Output the [x, y] coordinate of the center of the cell containing the given text.  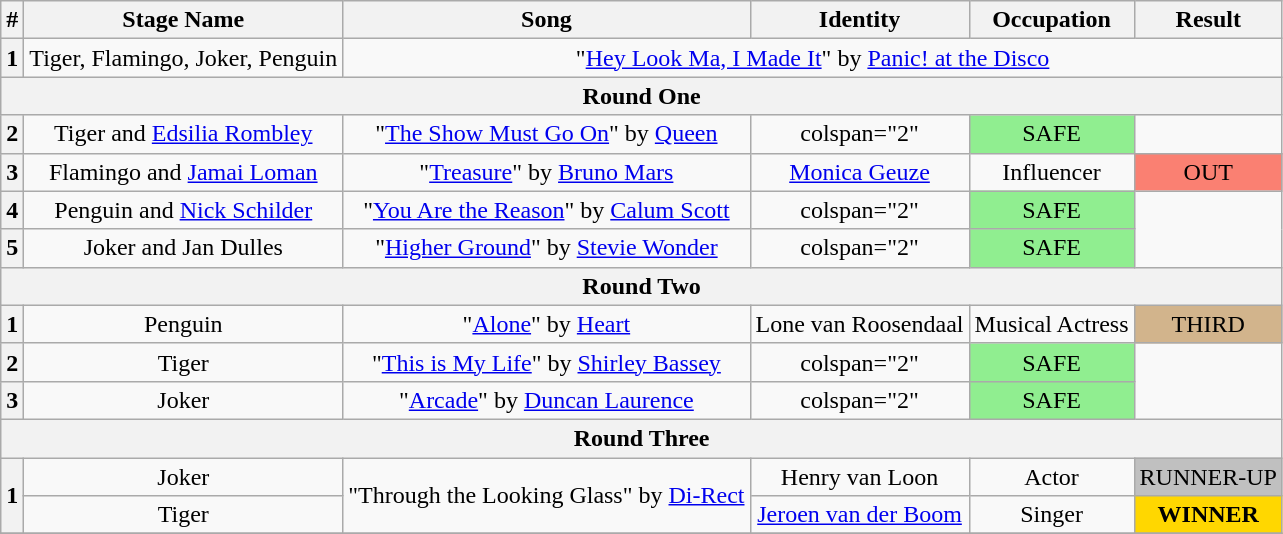
Flamingo and Jamai Loman [184, 172]
Round Three [642, 438]
Occupation [1052, 20]
Joker and Jan Dulles [184, 248]
"Through the Looking Glass" by Di-Rect [546, 496]
Stage Name [184, 20]
Singer [1052, 515]
Result [1208, 20]
"Higher Ground" by Stevie Wonder [546, 248]
Influencer [1052, 172]
4 [12, 210]
Round One [642, 96]
Song [546, 20]
"You Are the Reason" by Calum Scott [546, 210]
# [12, 20]
OUT [1208, 172]
Tiger and Edsilia Rombley [184, 134]
Tiger, Flamingo, Joker, Penguin [184, 58]
"Treasure" by Bruno Mars [546, 172]
5 [12, 248]
Penguin and Nick Schilder [184, 210]
Monica Geuze [860, 172]
Lone van Roosendaal [860, 324]
Henry van Loon [860, 477]
Penguin [184, 324]
Jeroen van der Boom [860, 515]
Actor [1052, 477]
"Arcade" by Duncan Laurence [546, 400]
THIRD [1208, 324]
"Alone" by Heart [546, 324]
"Hey Look Ma, I Made It" by Panic! at the Disco [813, 58]
Identity [860, 20]
WINNER [1208, 515]
"This is My Life" by Shirley Bassey [546, 362]
Musical Actress [1052, 324]
Round Two [642, 286]
"The Show Must Go On" by Queen [546, 134]
RUNNER-UP [1208, 477]
